From the cell containing the given text, extract its center point as (x, y) coordinate. 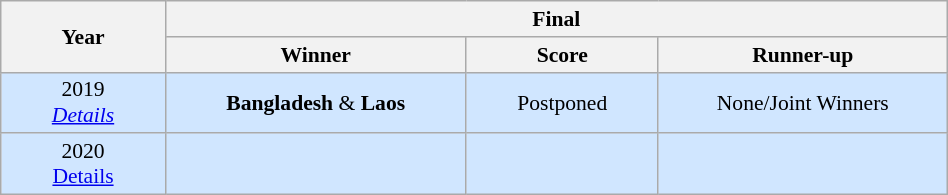
Runner-up (802, 55)
Winner (316, 55)
None/Joint Winners (802, 102)
Year (84, 36)
Bangladesh & Laos (316, 102)
Final (556, 19)
Postponed (562, 102)
2019 Details (84, 102)
2020 Details (84, 164)
Score (562, 55)
